Scan for the cell matching the given text and deliver its [x, y] coordinate at center. 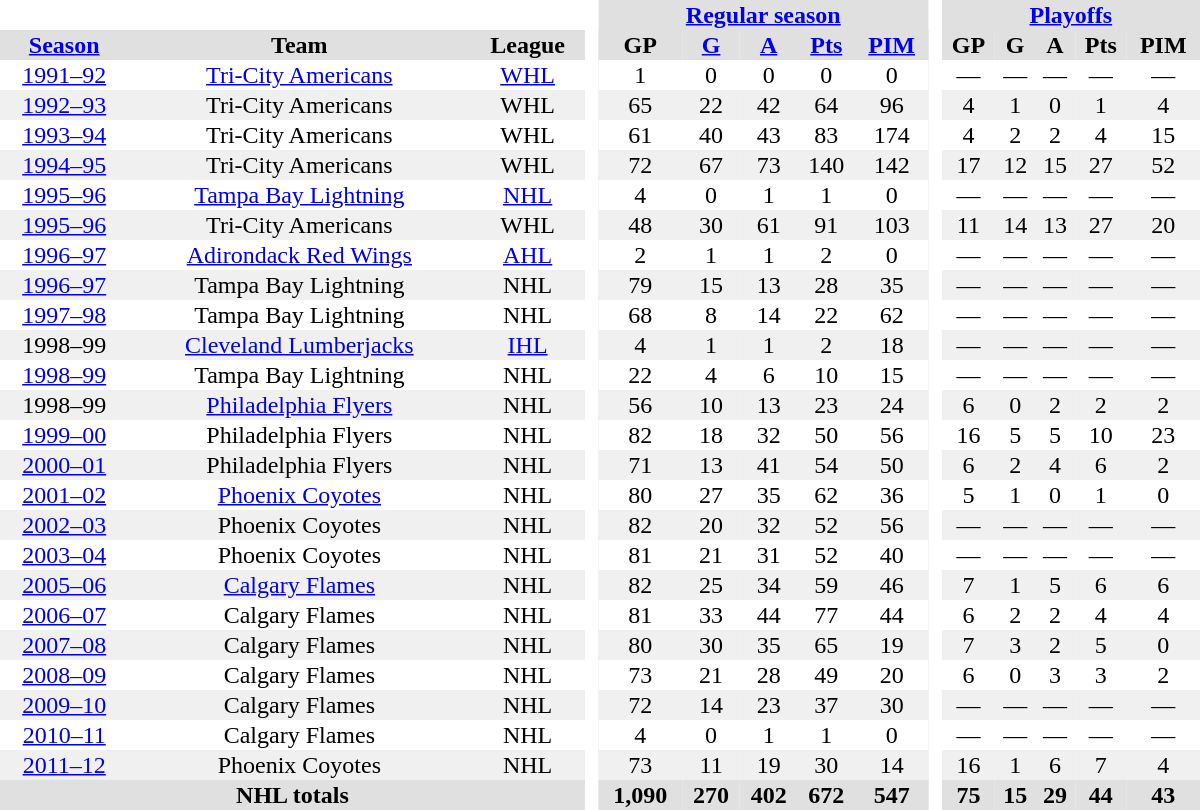
46 [892, 585]
270 [711, 795]
2007–08 [64, 645]
83 [826, 135]
2005–06 [64, 585]
140 [826, 165]
AHL [528, 255]
League [528, 45]
Playoffs [1071, 15]
36 [892, 495]
64 [826, 105]
59 [826, 585]
33 [711, 615]
2001–02 [64, 495]
31 [769, 555]
2003–04 [64, 555]
71 [640, 465]
547 [892, 795]
1993–94 [64, 135]
25 [711, 585]
IHL [528, 345]
17 [969, 165]
NHL totals [292, 795]
2010–11 [64, 735]
1999–00 [64, 435]
Adirondack Red Wings [299, 255]
1997–98 [64, 315]
1992–93 [64, 105]
37 [826, 705]
402 [769, 795]
68 [640, 315]
12 [1015, 165]
29 [1055, 795]
Team [299, 45]
67 [711, 165]
2009–10 [64, 705]
41 [769, 465]
79 [640, 285]
77 [826, 615]
96 [892, 105]
2008–09 [64, 675]
672 [826, 795]
2002–03 [64, 525]
2000–01 [64, 465]
42 [769, 105]
1991–92 [64, 75]
49 [826, 675]
1994–95 [64, 165]
34 [769, 585]
142 [892, 165]
2006–07 [64, 615]
Regular season [763, 15]
54 [826, 465]
91 [826, 225]
103 [892, 225]
1,090 [640, 795]
48 [640, 225]
Season [64, 45]
24 [892, 405]
75 [969, 795]
Cleveland Lumberjacks [299, 345]
8 [711, 315]
174 [892, 135]
2011–12 [64, 765]
